Return [x, y] of the center of cell containing provided text 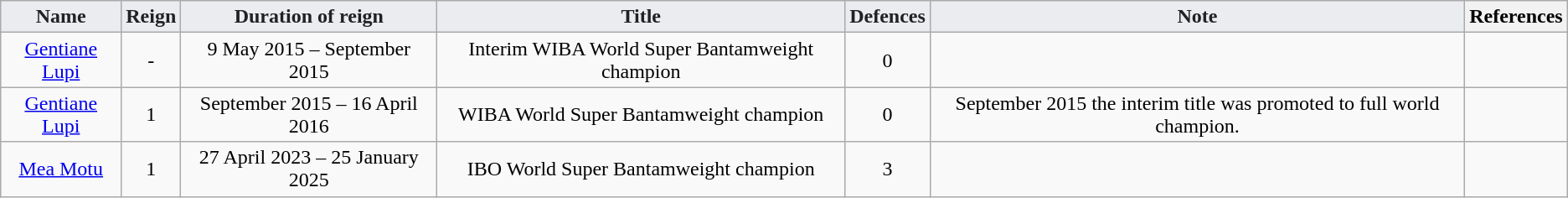
September 2015 – 16 April 2016 [309, 114]
Title [642, 17]
WIBA World Super Bantamweight champion [642, 114]
IBO World Super Bantamweight champion [642, 169]
9 May 2015 – September 2015 [309, 60]
Note [1197, 17]
Name [61, 17]
Reign [151, 17]
September 2015 the interim title was promoted to full world champion. [1197, 114]
3 [888, 169]
References [1516, 17]
Duration of reign [309, 17]
Defences [888, 17]
- [151, 60]
27 April 2023 – 25 January 2025 [309, 169]
Interim WIBA World Super Bantamweight champion [642, 60]
Mea Motu [61, 169]
